Search for the cell housing the specified text and yield its [x, y] center coordinate. 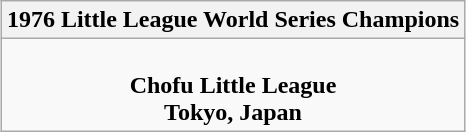
Chofu Little LeagueTokyo, Japan [232, 85]
1976 Little League World Series Champions [232, 20]
